Search for the cell housing the specified text and yield its [X, Y] center coordinate. 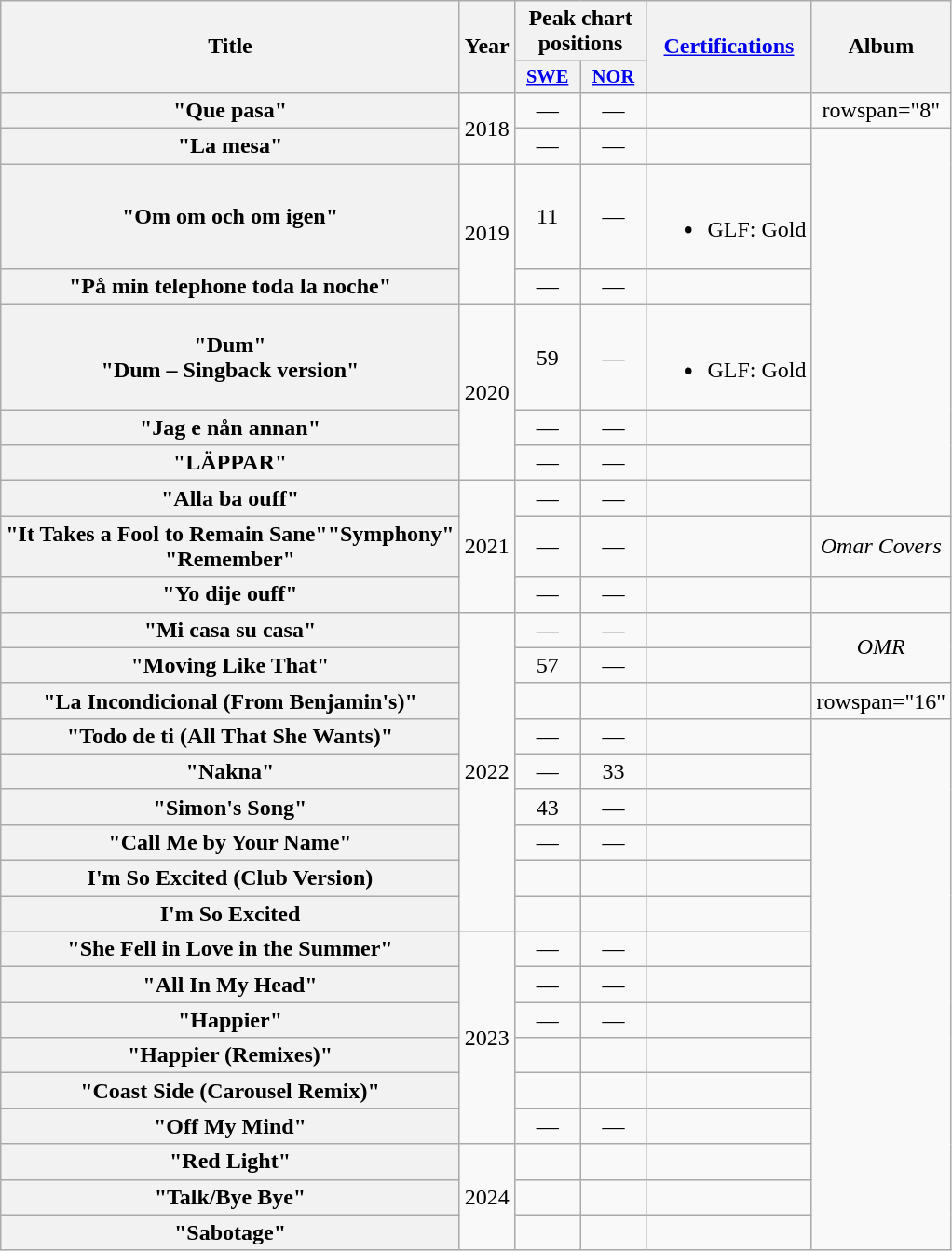
"Nakna" [230, 771]
"Off My Mind" [230, 1126]
33 [613, 771]
"Jag e nån annan" [230, 428]
"Happier" [230, 1020]
SWE [548, 77]
"Happier (Remixes)" [230, 1055]
"Red Light" [230, 1162]
"La Incondicional (From Benjamin's)" [230, 700]
"Moving Like That" [230, 665]
"Talk/Bye Bye" [230, 1197]
"Todo de ti (All That She Wants)" [230, 736]
2021 [486, 546]
"Yo dije ouff" [230, 594]
2020 [486, 393]
"Om om och om igen" [230, 216]
"Coast Side (Carousel Remix)" [230, 1091]
OMR [881, 647]
"Dum""Dum – Singback version" [230, 358]
"Simon's Song" [230, 807]
Certifications [728, 47]
"La mesa" [230, 146]
"Call Me by Your Name" [230, 842]
"It Takes a Fool to Remain Sane""Symphony""Remember" [230, 546]
"Que pasa" [230, 110]
Album [881, 47]
43 [548, 807]
11 [548, 216]
"Mi casa su casa" [230, 630]
2018 [486, 128]
2022 [486, 771]
rowspan="8" [881, 110]
Peak chart positions [580, 32]
"All In My Head" [230, 985]
2023 [486, 1038]
"Sabotage" [230, 1232]
Year [486, 47]
rowspan="16" [881, 700]
NOR [613, 77]
"LÄPPAR" [230, 463]
59 [548, 358]
I'm So Excited [230, 914]
2019 [486, 235]
"Alla ba ouff" [230, 498]
2024 [486, 1197]
"She Fell in Love in the Summer" [230, 949]
"På min telephone toda la noche" [230, 287]
57 [548, 665]
Omar Covers [881, 546]
Title [230, 47]
I'm So Excited (Club Version) [230, 878]
